Locate the cell with the specified text and output its [x, y] center coordinate. 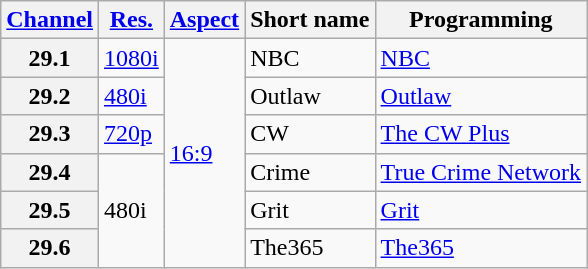
True Crime Network [481, 172]
29.2 [50, 96]
Crime [310, 172]
29.6 [50, 248]
29.4 [50, 172]
16:9 [204, 153]
The CW Plus [481, 134]
Res. [132, 20]
CW [310, 134]
29.5 [50, 210]
29.1 [50, 58]
Short name [310, 20]
29.3 [50, 134]
1080i [132, 58]
Channel [50, 20]
Programming [481, 20]
720p [132, 134]
Aspect [204, 20]
